Search for the cell housing the specified text and yield its [X, Y] center coordinate. 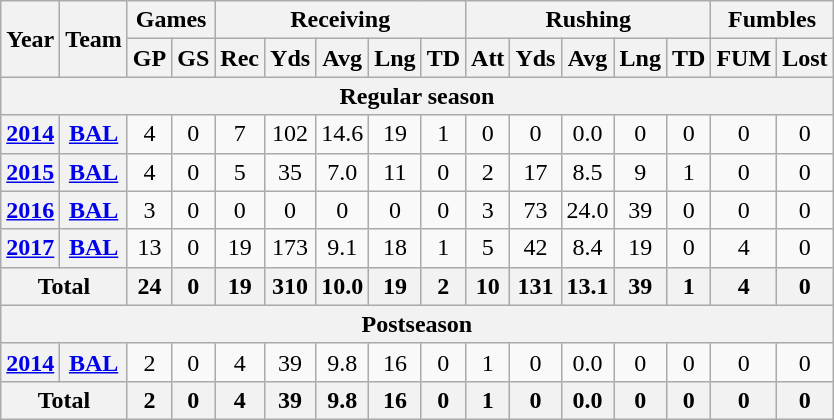
35 [290, 172]
Regular season [417, 96]
Year [30, 39]
173 [290, 248]
Att [488, 58]
73 [536, 210]
10.0 [342, 286]
310 [290, 286]
18 [395, 248]
2016 [30, 210]
GS [194, 58]
13 [149, 248]
102 [290, 134]
GP [149, 58]
2017 [30, 248]
24 [149, 286]
24.0 [588, 210]
8.4 [588, 248]
2015 [30, 172]
11 [395, 172]
Team [94, 39]
Postseason [417, 324]
Receiving [340, 20]
Lost [805, 58]
42 [536, 248]
8.5 [588, 172]
Rec [240, 58]
131 [536, 286]
7 [240, 134]
Games [170, 20]
FUM [744, 58]
13.1 [588, 286]
Rushing [588, 20]
17 [536, 172]
7.0 [342, 172]
9 [640, 172]
Fumbles [772, 20]
14.6 [342, 134]
9.1 [342, 248]
10 [488, 286]
